Search for the cell housing the specified text and yield its [x, y] center coordinate. 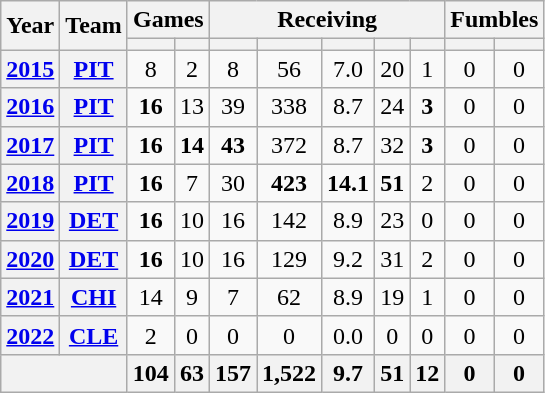
2018 [30, 183]
14.1 [348, 183]
2017 [30, 145]
13 [192, 107]
43 [232, 145]
9 [192, 297]
338 [290, 107]
62 [290, 297]
Fumbles [494, 20]
2016 [30, 107]
CLE [94, 335]
0.0 [348, 335]
CHI [94, 297]
9.2 [348, 259]
56 [290, 69]
20 [392, 69]
2022 [30, 335]
24 [392, 107]
Team [94, 26]
31 [392, 259]
2021 [30, 297]
2020 [30, 259]
Year [30, 26]
142 [290, 221]
104 [150, 373]
12 [428, 373]
2019 [30, 221]
63 [192, 373]
9.7 [348, 373]
32 [392, 145]
2015 [30, 69]
7.0 [348, 69]
Games [168, 20]
Receiving [326, 20]
423 [290, 183]
129 [290, 259]
19 [392, 297]
39 [232, 107]
30 [232, 183]
372 [290, 145]
1,522 [290, 373]
23 [392, 221]
157 [232, 373]
